Identify which cell holds the provided text, then report its (X, Y) central coordinate. 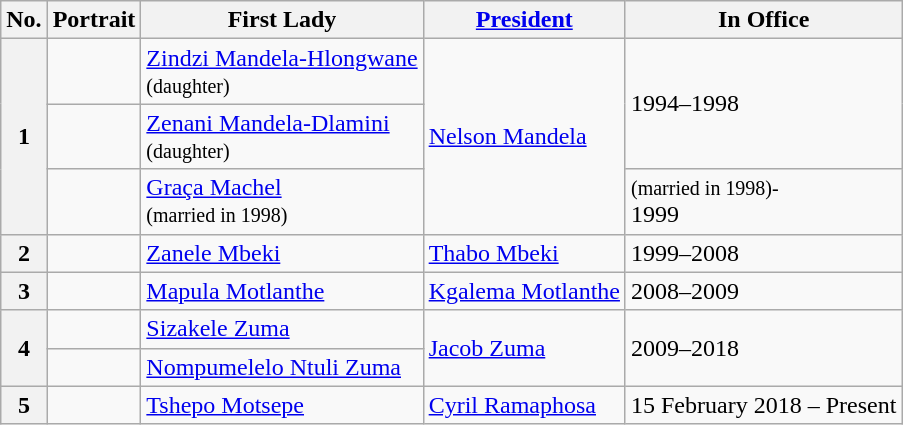
2 (24, 253)
Cyril Ramaphosa (524, 405)
3 (24, 291)
Mapula Motlanthe (282, 291)
Jacob Zuma (524, 348)
Tshepo Motsepe (282, 405)
(married in 1998)-1999 (763, 202)
No. (24, 20)
Nompumelelo Ntuli Zuma (282, 367)
2009–2018 (763, 348)
Kgalema Motlanthe (524, 291)
Thabo Mbeki (524, 253)
Sizakele Zuma (282, 329)
Zenani Mandela-Dlamini(daughter) (282, 136)
Portrait (94, 20)
Zindzi Mandela-Hlongwane(daughter) (282, 72)
1999–2008 (763, 253)
First Lady (282, 20)
Nelson Mandela (524, 136)
5 (24, 405)
President (524, 20)
2008–2009 (763, 291)
1 (24, 136)
1994–1998 (763, 104)
Zanele Mbeki (282, 253)
15 February 2018 – Present (763, 405)
In Office (763, 20)
Graça Machel(married in 1998) (282, 202)
4 (24, 348)
